Determine the (x, y) coordinate at the center of the cell enclosing the given text.  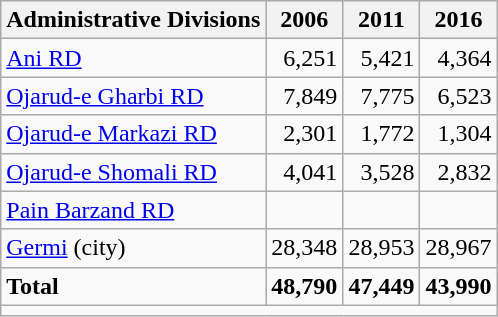
2011 (382, 20)
43,990 (458, 286)
47,449 (382, 286)
Administrative Divisions (134, 20)
Germi (city) (134, 248)
7,775 (382, 96)
Total (134, 286)
Ani RD (134, 58)
2,832 (458, 172)
2016 (458, 20)
Ojarud-e Gharbi RD (134, 96)
Ojarud-e Markazi RD (134, 134)
6,251 (304, 58)
5,421 (382, 58)
28,967 (458, 248)
3,528 (382, 172)
28,953 (382, 248)
2006 (304, 20)
Pain Barzand RD (134, 210)
6,523 (458, 96)
28,348 (304, 248)
4,364 (458, 58)
7,849 (304, 96)
1,304 (458, 134)
1,772 (382, 134)
Ojarud-e Shomali RD (134, 172)
4,041 (304, 172)
48,790 (304, 286)
2,301 (304, 134)
